Output the (X, Y) coordinate of the center of the cell containing the given text.  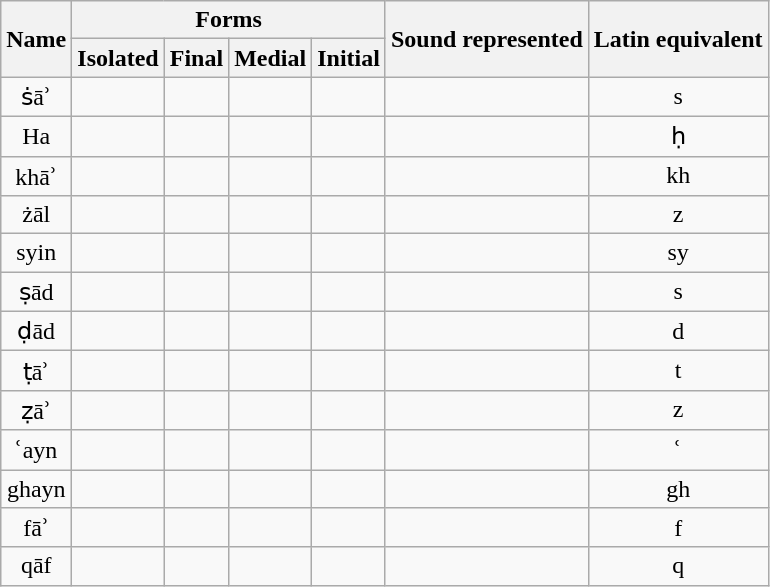
d (678, 331)
fāʾ (36, 528)
żāl (36, 215)
ghayn (36, 489)
q (678, 566)
ṡāʾ (36, 97)
Forms (229, 20)
ḥ (678, 136)
syin (36, 253)
khāʾ (36, 176)
Initial (349, 58)
Medial (270, 58)
ẓāʾ (36, 410)
Isolated (118, 58)
ʿ (678, 450)
Latin equivalent (678, 39)
Final (196, 58)
Ha (36, 136)
ʿayn (36, 450)
Sound represented (486, 39)
qāf (36, 566)
Name (36, 39)
sy (678, 253)
kh (678, 176)
gh (678, 489)
f (678, 528)
t (678, 371)
ḍād (36, 331)
ṭāʾ (36, 371)
ṣād (36, 292)
